Locate the cell with the specified text and output its [x, y] center coordinate. 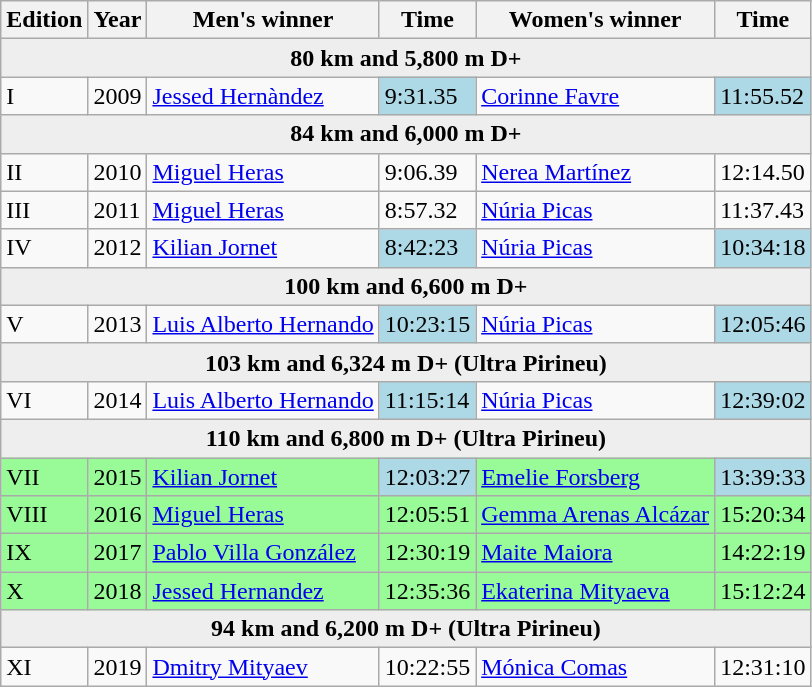
Year [118, 20]
2012 [118, 248]
15:20:34 [763, 515]
2017 [118, 553]
III [44, 210]
2014 [118, 400]
2016 [118, 515]
110 km and 6,800 m D+ (Ultra Pirineu) [406, 438]
VIII [44, 515]
X [44, 591]
8:57.32 [427, 210]
9:06.39 [427, 172]
12:35:36 [427, 591]
Pablo Villa González [263, 553]
9:31.35 [427, 96]
Ekaterina Mityaeva [596, 591]
12:03:27 [427, 477]
11:55.52 [763, 96]
10:34:18 [763, 248]
Men's winner [263, 20]
Maite Maiora [596, 553]
10:22:55 [427, 667]
2010 [118, 172]
IV [44, 248]
Jessed Hernandez [263, 591]
2015 [118, 477]
80 km and 5,800 m D+ [406, 58]
12:39:02 [763, 400]
94 km and 6,200 m D+ (Ultra Pirineu) [406, 629]
VI [44, 400]
2018 [118, 591]
12:30:19 [427, 553]
II [44, 172]
Gemma Arenas Alcázar [596, 515]
Edition [44, 20]
Jessed Hernàndez [263, 96]
12:14.50 [763, 172]
15:12:24 [763, 591]
IX [44, 553]
2019 [118, 667]
12:05:51 [427, 515]
Mónica Comas [596, 667]
XI [44, 667]
14:22:19 [763, 553]
VII [44, 477]
13:39:33 [763, 477]
2011 [118, 210]
Corinne Favre [596, 96]
11:37.43 [763, 210]
12:05:46 [763, 324]
Women's winner [596, 20]
Emelie Forsberg [596, 477]
12:31:10 [763, 667]
10:23:15 [427, 324]
100 km and 6,600 m D+ [406, 286]
103 km and 6,324 m D+ (Ultra Pirineu) [406, 362]
I [44, 96]
Nerea Martínez [596, 172]
V [44, 324]
8:42:23 [427, 248]
2013 [118, 324]
2009 [118, 96]
11:15:14 [427, 400]
84 km and 6,000 m D+ [406, 134]
Dmitry Mityaev [263, 667]
